Return (x, y) of the center of cell containing provided text 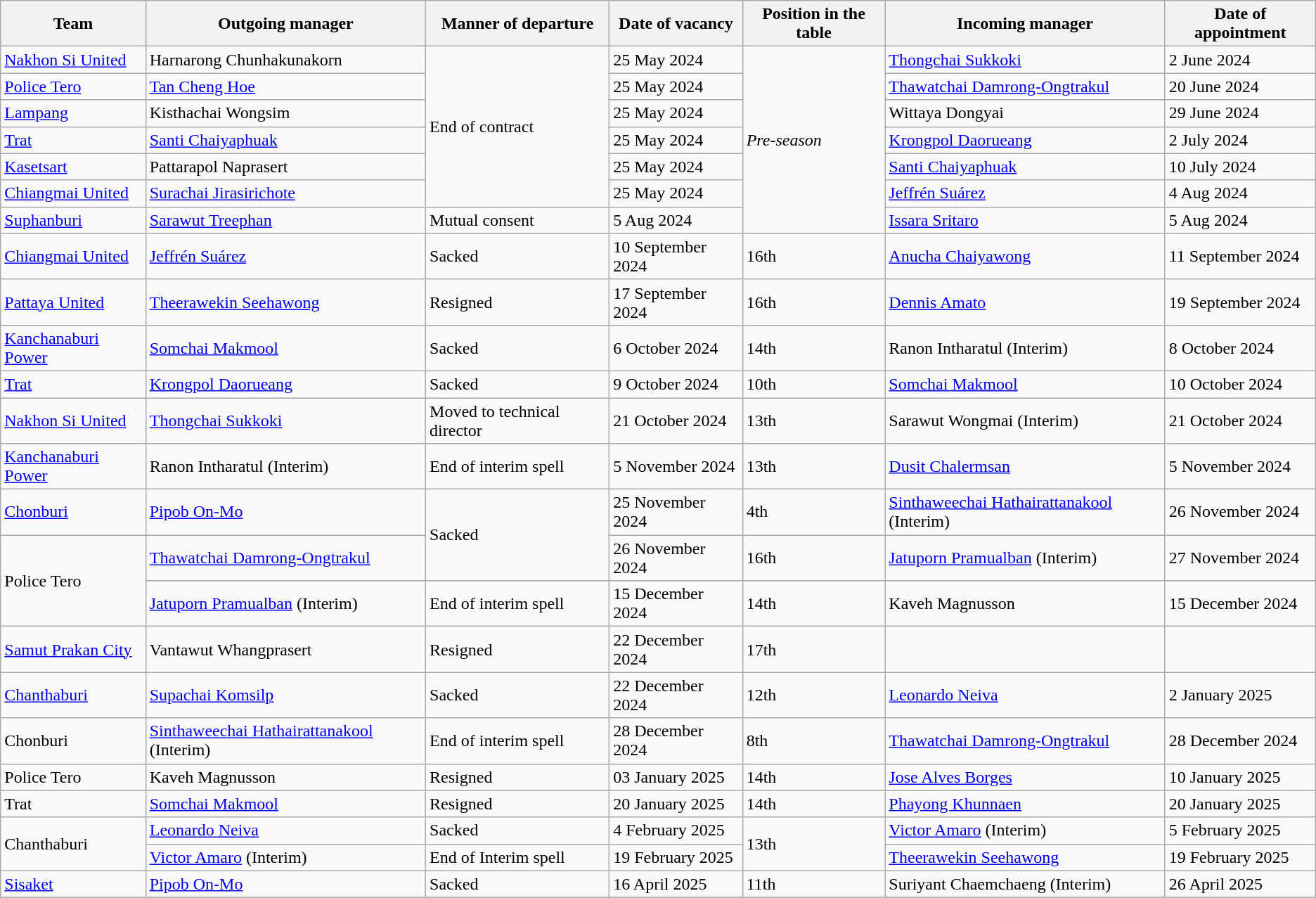
Dusit Chalermsan (1025, 467)
17th (814, 650)
9 October 2024 (676, 384)
Surachai Jirasirichote (285, 193)
27 November 2024 (1240, 558)
10 October 2024 (1240, 384)
Outgoing manager (285, 24)
25 November 2024 (676, 512)
Dennis Amato (1025, 302)
8 October 2024 (1240, 347)
Anucha Chaiyawong (1025, 256)
2 January 2025 (1240, 695)
Pattarapol Naprasert (285, 167)
10 January 2025 (1240, 777)
4 February 2025 (676, 830)
Manner of departure (517, 24)
Sisaket (73, 884)
Sarawut Wongmai (Interim) (1025, 421)
29 June 2024 (1240, 113)
17 September 2024 (676, 302)
03 January 2025 (676, 777)
Supachai Komsilp (285, 695)
12th (814, 695)
Date of appointment (1240, 24)
Phayong Khunnaen (1025, 804)
Position in the table (814, 24)
19 September 2024 (1240, 302)
Tan Cheng Hoe (285, 86)
Suphanburi (73, 220)
4 Aug 2024 (1240, 193)
10 July 2024 (1240, 167)
20 June 2024 (1240, 86)
5 February 2025 (1240, 830)
Vantawut Whangprasert (285, 650)
11th (814, 884)
11 September 2024 (1240, 256)
Samut Prakan City (73, 650)
6 October 2024 (676, 347)
Kisthachai Wongsim (285, 113)
Lampang (73, 113)
End of Interim spell (517, 857)
10th (814, 384)
Pre-season (814, 140)
10 September 2024 (676, 256)
Kasetsart (73, 167)
2 June 2024 (1240, 60)
Harnarong Chunhakunakorn (285, 60)
2 July 2024 (1240, 140)
Issara Sritaro (1025, 220)
16 April 2025 (676, 884)
26 April 2025 (1240, 884)
Jose Alves Borges (1025, 777)
Date of vacancy (676, 24)
Suriyant Chaemchaeng (Interim) (1025, 884)
Incoming manager (1025, 24)
Mutual consent (517, 220)
Moved to technical director (517, 421)
Pattaya United (73, 302)
4th (814, 512)
End of contract (517, 127)
Sarawut Treephan (285, 220)
Wittaya Dongyai (1025, 113)
Team (73, 24)
8th (814, 741)
